Provide the [x, y] coordinate of the cell's center where the given text is located.  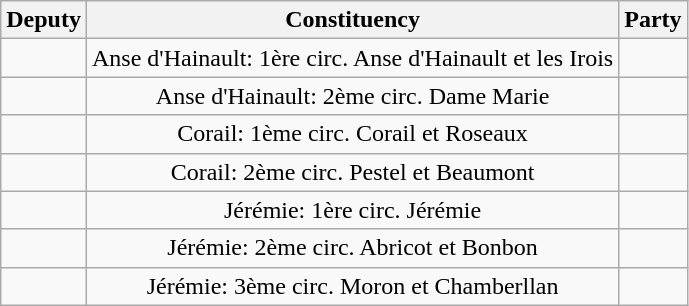
Jérémie: 3ème circ. Moron et Chamberllan [352, 286]
Deputy [44, 20]
Corail: 1ème circ. Corail et Roseaux [352, 134]
Party [653, 20]
Anse d'Hainault: 2ème circ. Dame Marie [352, 96]
Anse d'Hainault: 1ère circ. Anse d'Hainault et les Irois [352, 58]
Constituency [352, 20]
Jérémie: 2ème circ. Abricot et Bonbon [352, 248]
Jérémie: 1ère circ. Jérémie [352, 210]
Corail: 2ème circ. Pestel et Beaumont [352, 172]
